Scan for the cell matching the given text and deliver its [X, Y] coordinate at center. 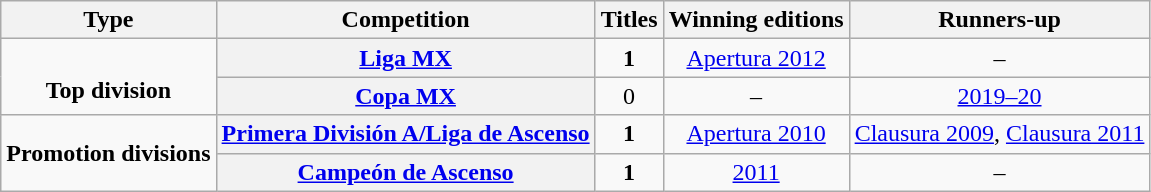
Promotion divisions [108, 153]
Winning editions [756, 20]
Primera División A/Liga de Ascenso [406, 134]
Competition [406, 20]
Liga MX [406, 58]
Apertura 2012 [756, 58]
Campeón de Ascenso [406, 172]
0 [629, 96]
Type [108, 20]
Apertura 2010 [756, 134]
Copa MX [406, 96]
Titles [629, 20]
Runners-up [1000, 20]
Top division [108, 77]
Clausura 2009, Clausura 2011 [1000, 134]
2011 [756, 172]
2019–20 [1000, 96]
